Capture the cell that displays the provided text and extract its (X, Y) central coordinate. 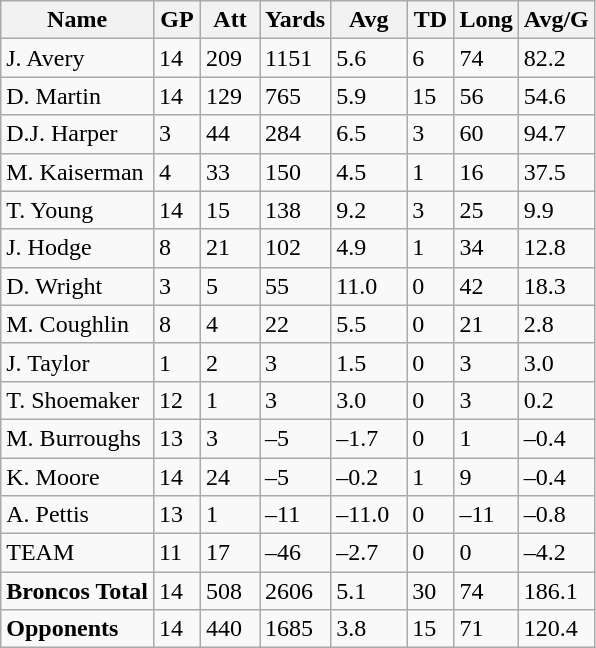
54.6 (556, 96)
Opponents (78, 629)
30 (430, 591)
765 (296, 96)
18.3 (556, 286)
16 (486, 172)
D.J. Harper (78, 134)
12 (176, 400)
K. Moore (78, 477)
Att (230, 20)
60 (486, 134)
Yards (296, 20)
120.4 (556, 629)
GP (176, 20)
33 (230, 172)
102 (296, 248)
M. Burroughs (78, 438)
1151 (296, 58)
4.9 (369, 248)
37.5 (556, 172)
–2.7 (369, 553)
56 (486, 96)
24 (230, 477)
3.8 (369, 629)
–4.2 (556, 553)
A. Pettis (78, 515)
284 (296, 134)
209 (230, 58)
71 (486, 629)
17 (230, 553)
T. Young (78, 210)
2606 (296, 591)
5.9 (369, 96)
Long (486, 20)
12.8 (556, 248)
34 (486, 248)
138 (296, 210)
5 (230, 286)
M. Coughlin (78, 324)
508 (230, 591)
–0.8 (556, 515)
D. Wright (78, 286)
94.7 (556, 134)
5.6 (369, 58)
T. Shoemaker (78, 400)
–46 (296, 553)
186.1 (556, 591)
5.5 (369, 324)
2 (230, 362)
6.5 (369, 134)
–11.0 (369, 515)
1685 (296, 629)
11.0 (369, 286)
440 (230, 629)
2.8 (556, 324)
M. Kaiserman (78, 172)
Avg/G (556, 20)
55 (296, 286)
1.5 (369, 362)
129 (230, 96)
TD (430, 20)
J. Avery (78, 58)
Broncos Total (78, 591)
6 (430, 58)
–1.7 (369, 438)
0.2 (556, 400)
11 (176, 553)
5.1 (369, 591)
150 (296, 172)
4.5 (369, 172)
J. Taylor (78, 362)
Name (78, 20)
Avg (369, 20)
9.9 (556, 210)
9.2 (369, 210)
22 (296, 324)
D. Martin (78, 96)
44 (230, 134)
25 (486, 210)
42 (486, 286)
82.2 (556, 58)
TEAM (78, 553)
9 (486, 477)
J. Hodge (78, 248)
–0.2 (369, 477)
